Search for the cell housing the specified text and yield its [x, y] center coordinate. 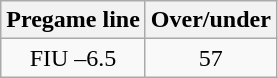
57 [210, 58]
Pregame line [74, 20]
FIU –6.5 [74, 58]
Over/under [210, 20]
